Determine the (X, Y) coordinate at the center of the cell enclosing the given text.  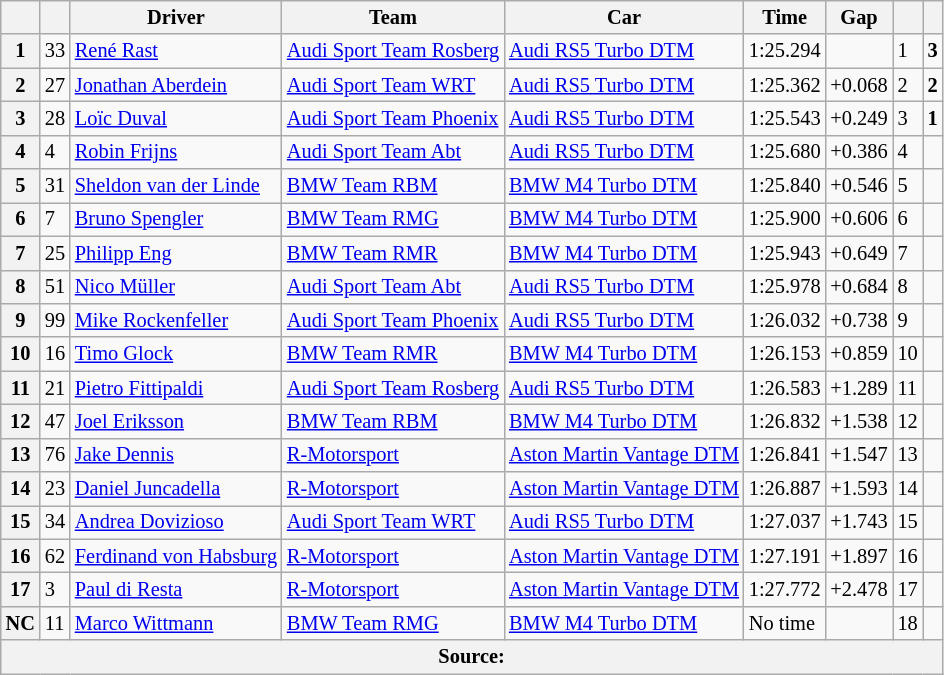
Sheldon van der Linde (176, 186)
Team (393, 17)
31 (55, 186)
51 (55, 287)
+0.068 (858, 85)
1:26.887 (785, 489)
Nico Müller (176, 287)
Philipp Eng (176, 253)
+1.289 (858, 388)
Gap (858, 17)
1:25.943 (785, 253)
+0.738 (858, 320)
18 (908, 623)
+0.859 (858, 354)
Timo Glock (176, 354)
+0.649 (858, 253)
1:25.294 (785, 51)
+1.743 (858, 522)
Mike Rockenfeller (176, 320)
1:26.032 (785, 320)
Joel Eriksson (176, 421)
Ferdinand von Habsburg (176, 556)
Marco Wittmann (176, 623)
+0.606 (858, 219)
Jake Dennis (176, 455)
1:26.832 (785, 421)
47 (55, 421)
Loïc Duval (176, 118)
Andrea Dovizioso (176, 522)
No time (785, 623)
Paul di Resta (176, 589)
1:26.841 (785, 455)
Source: (472, 657)
28 (55, 118)
1:25.680 (785, 152)
+1.538 (858, 421)
1:27.037 (785, 522)
99 (55, 320)
21 (55, 388)
+1.547 (858, 455)
Jonathan Aberdein (176, 85)
23 (55, 489)
1:27.772 (785, 589)
René Rast (176, 51)
1:25.978 (785, 287)
1:25.362 (785, 85)
62 (55, 556)
1:27.191 (785, 556)
1:25.840 (785, 186)
25 (55, 253)
1:26.583 (785, 388)
1:25.900 (785, 219)
33 (55, 51)
1:25.543 (785, 118)
Car (624, 17)
+1.593 (858, 489)
Driver (176, 17)
27 (55, 85)
1:26.153 (785, 354)
+0.386 (858, 152)
+0.249 (858, 118)
Bruno Spengler (176, 219)
Robin Frijns (176, 152)
Time (785, 17)
+1.897 (858, 556)
34 (55, 522)
+0.684 (858, 287)
+2.478 (858, 589)
76 (55, 455)
NC (20, 623)
+0.546 (858, 186)
Daniel Juncadella (176, 489)
Pietro Fittipaldi (176, 388)
